Identify which cell holds the provided text, then report its [X, Y] central coordinate. 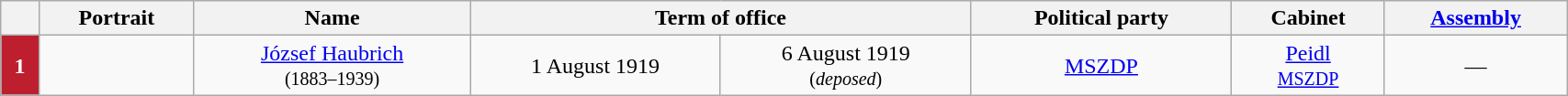
MSZDP [1100, 66]
— [1475, 66]
József Haubrich(1883–1939) [332, 66]
1 August 1919 [595, 66]
1 [20, 66]
Cabinet [1308, 18]
Term of office [720, 18]
Assembly [1475, 18]
Name [332, 18]
Political party [1100, 18]
PeidlMSZDP [1308, 66]
6 August 1919(deposed) [845, 66]
Portrait [116, 18]
